Scan for the cell matching the given text and deliver its (X, Y) coordinate at center. 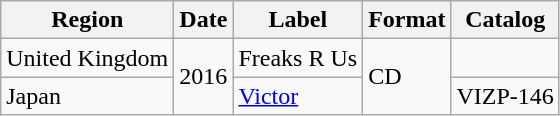
Japan (88, 96)
2016 (204, 77)
Region (88, 20)
Label (298, 20)
Freaks R Us (298, 58)
Format (407, 20)
Date (204, 20)
Victor (298, 96)
United Kingdom (88, 58)
CD (407, 77)
VIZP-146 (505, 96)
Catalog (505, 20)
